Return the (x, y) coordinate for the center point of the cell that contains the specified text.  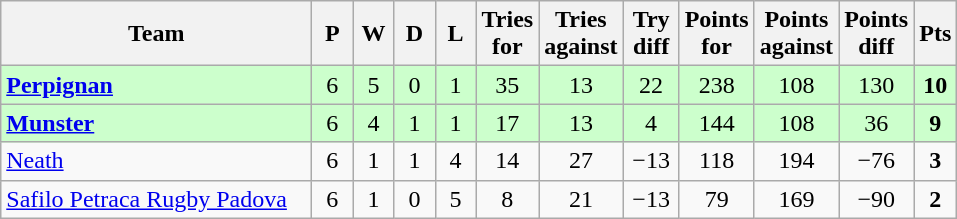
Points against (796, 34)
Tries against (581, 34)
27 (581, 161)
Points diff (876, 34)
130 (876, 85)
Team (156, 34)
21 (581, 199)
17 (508, 123)
Neath (156, 161)
P (332, 34)
−90 (876, 199)
L (456, 34)
Munster (156, 123)
Perpignan (156, 85)
35 (508, 85)
118 (716, 161)
W (374, 34)
194 (796, 161)
Pts (936, 34)
Try diff (651, 34)
Points for (716, 34)
8 (508, 199)
10 (936, 85)
−76 (876, 161)
Safilo Petraca Rugby Padova (156, 199)
36 (876, 123)
144 (716, 123)
169 (796, 199)
D (414, 34)
2 (936, 199)
14 (508, 161)
3 (936, 161)
Tries for (508, 34)
22 (651, 85)
9 (936, 123)
79 (716, 199)
238 (716, 85)
